Return (X, Y) of the center of cell containing provided text 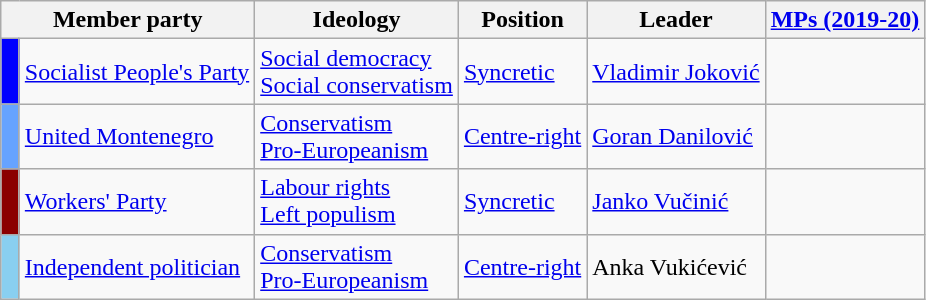
Janko Vučinić (676, 202)
Independent politician (136, 266)
Goran Danilović (676, 136)
MPs (2019-20) (845, 20)
Ideology (357, 20)
Anka Vukićević (676, 266)
Leader (676, 20)
Vladimir Joković (676, 72)
United Montenegro (136, 136)
Social democracySocial conservatism (357, 72)
Workers' Party (136, 202)
Labour rightsLeft populism (357, 202)
Socialist People's Party (136, 72)
Position (522, 20)
Member party (128, 20)
